Scan for the cell matching the given text and deliver its [X, Y] coordinate at center. 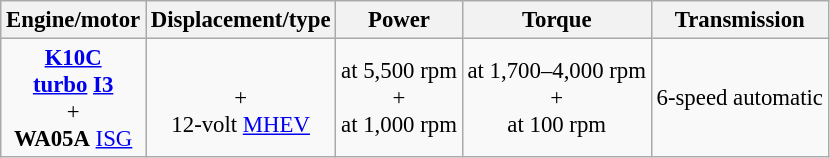
K10Cturbo I3+WA05A ISG [74, 98]
Engine/motor [74, 20]
at 5,500 rpm+ at 1,000 rpm [399, 98]
Power [399, 20]
at 1,700–4,000 rpm+ at 100 rpm [556, 98]
Transmission [740, 20]
Displacement/type [241, 20]
Torque [556, 20]
6-speed automatic [740, 98]
+12-volt MHEV [241, 98]
